From the cell containing the given text, extract its center point as [x, y] coordinate. 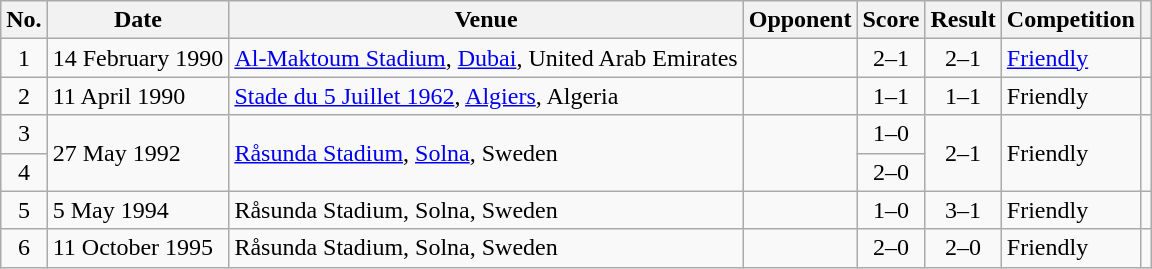
14 February 1990 [138, 58]
Stade du 5 Juillet 1962, Algiers, Algeria [486, 96]
Venue [486, 20]
Competition [1070, 20]
11 April 1990 [138, 96]
3 [24, 134]
4 [24, 172]
27 May 1992 [138, 153]
11 October 1995 [138, 248]
No. [24, 20]
5 [24, 210]
6 [24, 248]
Al-Maktoum Stadium, Dubai, United Arab Emirates [486, 58]
2 [24, 96]
5 May 1994 [138, 210]
1 [24, 58]
Date [138, 20]
3–1 [963, 210]
Score [891, 20]
Opponent [800, 20]
Result [963, 20]
